For the text-containing cell, return its midpoint in (x, y) coordinate format. 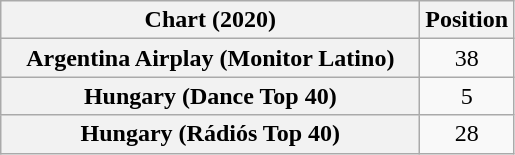
5 (467, 96)
Argentina Airplay (Monitor Latino) (210, 58)
Hungary (Rádiós Top 40) (210, 134)
Position (467, 20)
28 (467, 134)
38 (467, 58)
Hungary (Dance Top 40) (210, 96)
Chart (2020) (210, 20)
